Extract the (x, y) coordinate from the center of the cell holding the provided text.  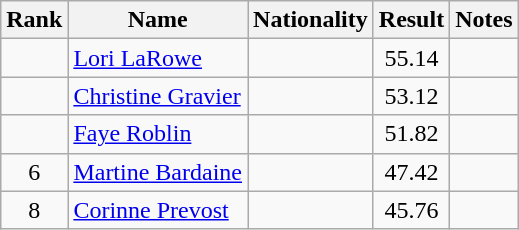
Name (158, 20)
Martine Bardaine (158, 172)
Nationality (311, 20)
Christine Gravier (158, 96)
47.42 (411, 172)
Faye Roblin (158, 134)
45.76 (411, 210)
51.82 (411, 134)
Lori LaRowe (158, 58)
Notes (484, 20)
Corinne Prevost (158, 210)
6 (34, 172)
Rank (34, 20)
Result (411, 20)
8 (34, 210)
53.12 (411, 96)
55.14 (411, 58)
